Find where the given text appears and provide that cell's center as (x, y) coordinate. 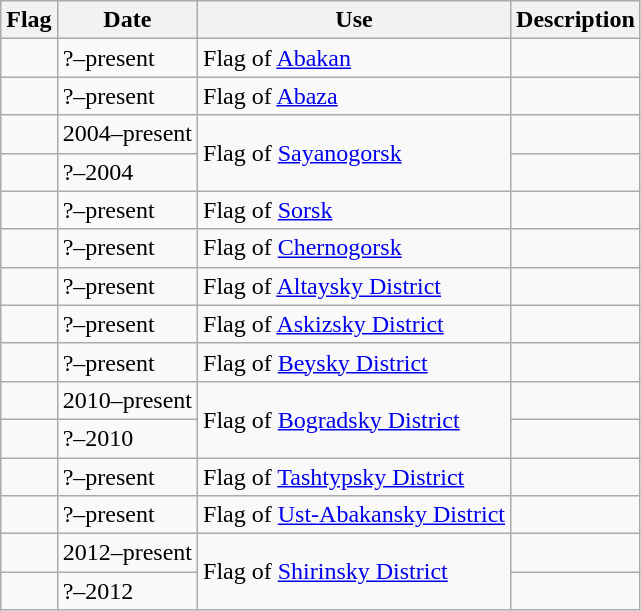
Flag of Shirinsky District (354, 572)
2004–present (127, 134)
Flag of Abaza (354, 96)
Flag of Ust-Abakansky District (354, 515)
2010–present (127, 400)
Flag of Tashtypsky District (354, 477)
Flag of Bogradsky District (354, 419)
Flag of Beysky District (354, 362)
Flag of Altaysky District (354, 286)
Flag of Chernogorsk (354, 248)
Flag of Sayanogorsk (354, 153)
Flag of Askizsky District (354, 324)
Flag of Sorsk (354, 210)
Flag (29, 20)
?–2012 (127, 591)
Date (127, 20)
Description (576, 20)
?–2010 (127, 438)
?–2004 (127, 172)
Flag of Abakan (354, 58)
Use (354, 20)
2012–present (127, 553)
